Detect which cell encompasses the target text, then output its [X, Y] center coordinate. 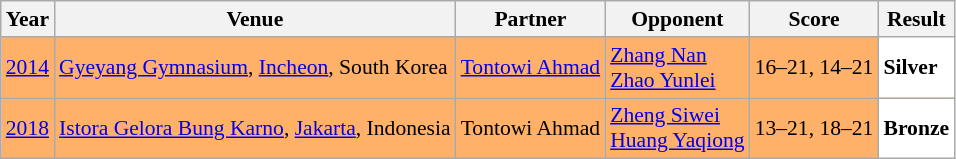
Opponent [677, 19]
Year [28, 19]
2014 [28, 68]
Zheng Siwei Huang Yaqiong [677, 128]
2018 [28, 128]
Venue [255, 19]
Silver [916, 68]
Istora Gelora Bung Karno, Jakarta, Indonesia [255, 128]
Bronze [916, 128]
Partner [531, 19]
Gyeyang Gymnasium, Incheon, South Korea [255, 68]
Zhang Nan Zhao Yunlei [677, 68]
13–21, 18–21 [814, 128]
16–21, 14–21 [814, 68]
Score [814, 19]
Result [916, 19]
